Capture the cell that displays the provided text and extract its [x, y] central coordinate. 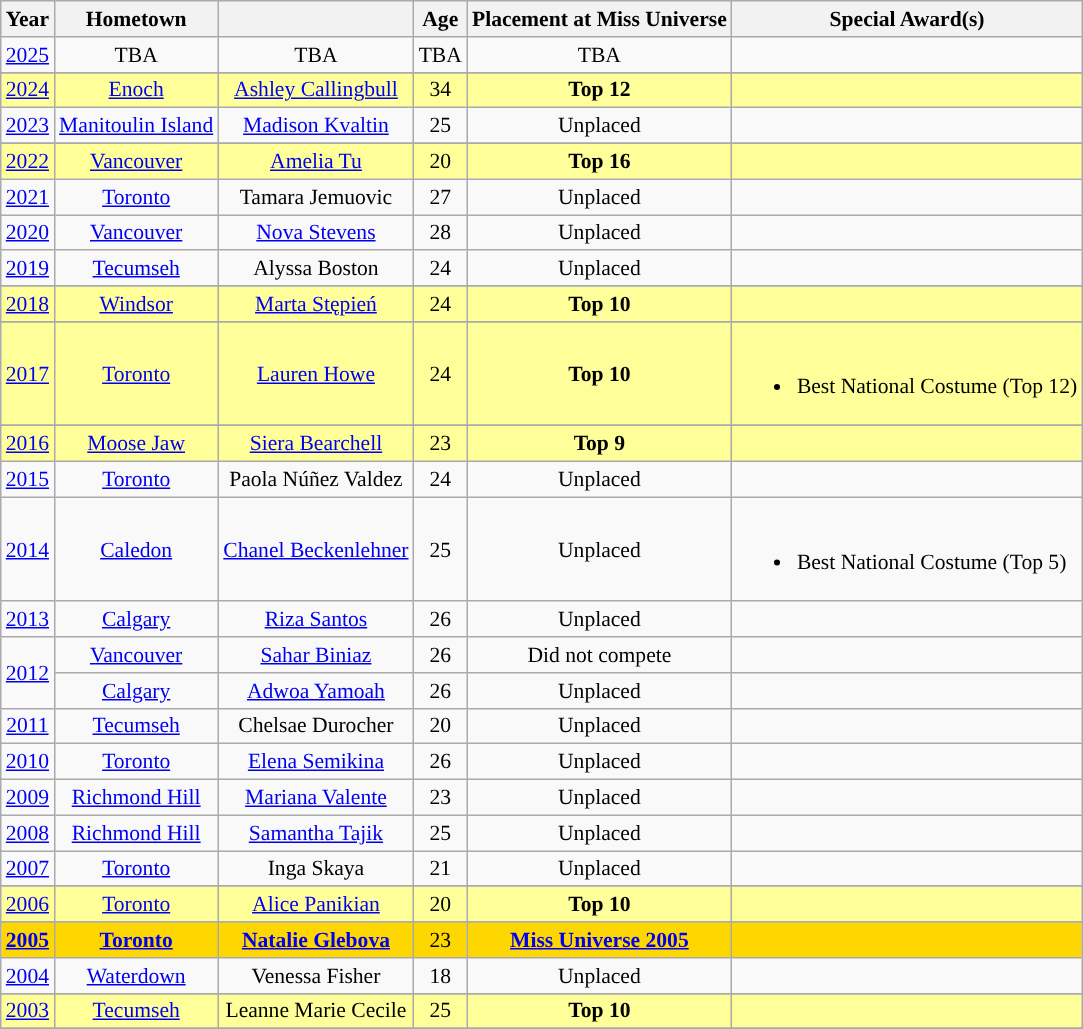
2007 [28, 869]
Marta Stępień [316, 304]
Top 16 [600, 162]
Best National Costume (Top 5) [907, 549]
Adwoa Yamoah [316, 691]
Placement at Miss Universe [600, 19]
2019 [28, 269]
Miss Universe 2005 [600, 940]
Windsor [136, 304]
Chanel Beckenlehner [316, 549]
2018 [28, 304]
Lauren Howe [316, 374]
Year [28, 19]
2020 [28, 233]
Ashley Callingbull [316, 90]
21 [440, 869]
2005 [28, 940]
Alyssa Boston [316, 269]
2009 [28, 798]
Caledon [136, 549]
Tamara Jemuovic [316, 197]
Top 12 [600, 90]
Top 9 [600, 444]
Alice Panikian [316, 905]
2021 [28, 197]
2025 [28, 55]
2006 [28, 905]
2016 [28, 444]
2017 [28, 374]
2010 [28, 762]
34 [440, 90]
Mariana Valente [316, 798]
Age [440, 19]
Sahar Biniaz [316, 655]
27 [440, 197]
2003 [28, 1011]
2022 [28, 162]
Riza Santos [316, 620]
Waterdown [136, 976]
Nova Stevens [316, 233]
2024 [28, 90]
2012 [28, 672]
Elena Semikina [316, 762]
Amelia Tu [316, 162]
Chelsae Durocher [316, 726]
Siera Bearchell [316, 444]
Paola Núñez Valdez [316, 480]
Venessa Fisher [316, 976]
Leanne Marie Cecile [316, 1011]
2014 [28, 549]
2011 [28, 726]
2008 [28, 833]
Did not compete [600, 655]
Manitoulin Island [136, 126]
Special Award(s) [907, 19]
Natalie Glebova [316, 940]
Moose Jaw [136, 444]
2023 [28, 126]
Best National Costume (Top 12) [907, 374]
28 [440, 233]
18 [440, 976]
Hometown [136, 19]
2013 [28, 620]
2015 [28, 480]
Inga Skaya [316, 869]
Samantha Tajik [316, 833]
Madison Kvaltin [316, 126]
Enoch [136, 90]
2004 [28, 976]
